For the text-containing cell, return its midpoint in [X, Y] coordinate format. 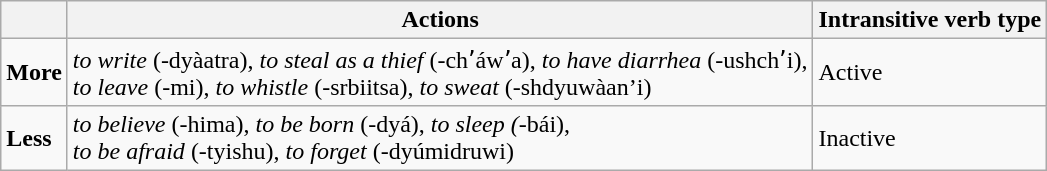
More [34, 72]
to write (-dyàatra), to steal as a thief (-chʼáwʼa), to have diarrhea (-ushchʼi),to leave (-mi), to whistle (-srbiitsa), to sweat (-shdyuwàan’i) [440, 72]
Inactive [930, 138]
to believe (-hima), to be born (-dyá), to sleep (-bái),to be afraid (-tyishu), to forget (-dyúmidruwi) [440, 138]
Intransitive verb type [930, 20]
Active [930, 72]
Less [34, 138]
Actions [440, 20]
